Locate the cell with the specified text and output its (X, Y) center coordinate. 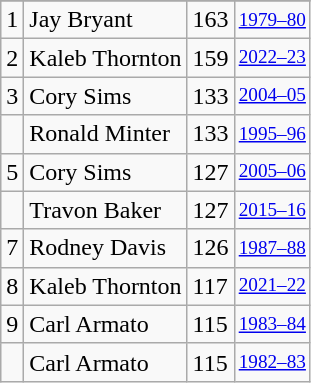
1995–96 (272, 134)
7 (12, 248)
1979–80 (272, 20)
2021–22 (272, 286)
3 (12, 96)
1 (12, 20)
9 (12, 324)
2 (12, 58)
8 (12, 286)
1987–88 (272, 248)
2022–23 (272, 58)
Jay Bryant (106, 20)
159 (210, 58)
2004–05 (272, 96)
117 (210, 286)
2015–16 (272, 210)
1983–84 (272, 324)
Ronald Minter (106, 134)
1982–83 (272, 362)
2005–06 (272, 172)
Rodney Davis (106, 248)
126 (210, 248)
Travon Baker (106, 210)
163 (210, 20)
5 (12, 172)
